Detect which cell encompasses the target text, then output its [x, y] center coordinate. 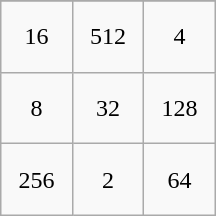
16 [36, 36]
512 [108, 36]
128 [180, 108]
32 [108, 108]
4 [180, 36]
256 [36, 180]
8 [36, 108]
2 [108, 180]
64 [180, 180]
